For the text-containing cell, return its midpoint in [X, Y] coordinate format. 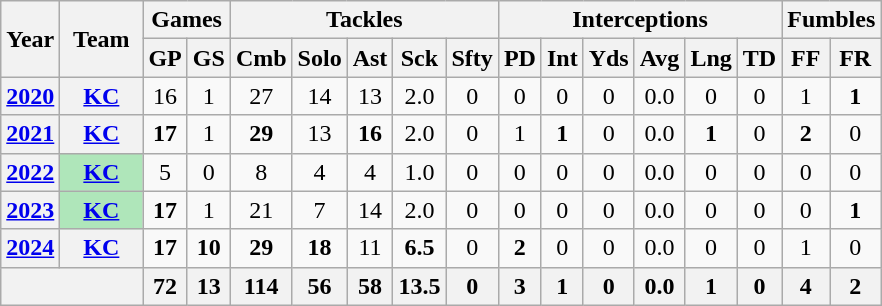
Interceptions [640, 20]
Ast [370, 58]
114 [261, 286]
Solo [320, 58]
6.5 [420, 248]
56 [320, 286]
2024 [30, 248]
Games [186, 20]
7 [320, 210]
1.0 [420, 172]
Sck [420, 58]
72 [165, 286]
Tackles [364, 20]
3 [520, 286]
2020 [30, 96]
21 [261, 210]
2022 [30, 172]
13.5 [420, 286]
Team [102, 39]
PD [520, 58]
TD [759, 58]
Int [562, 58]
FF [806, 58]
11 [370, 248]
Fumbles [832, 20]
FR [856, 58]
GS [208, 58]
10 [208, 248]
Cmb [261, 58]
Sfty [472, 58]
8 [261, 172]
2021 [30, 134]
58 [370, 286]
27 [261, 96]
2023 [30, 210]
5 [165, 172]
GP [165, 58]
Year [30, 39]
18 [320, 248]
Lng [711, 58]
Avg [660, 58]
Yds [608, 58]
